Return (X, Y) of the center of cell containing provided text 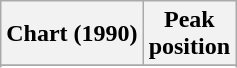
Chart (1990) (72, 34)
Peakposition (189, 34)
